Detect which cell encompasses the target text, then output its [X, Y] center coordinate. 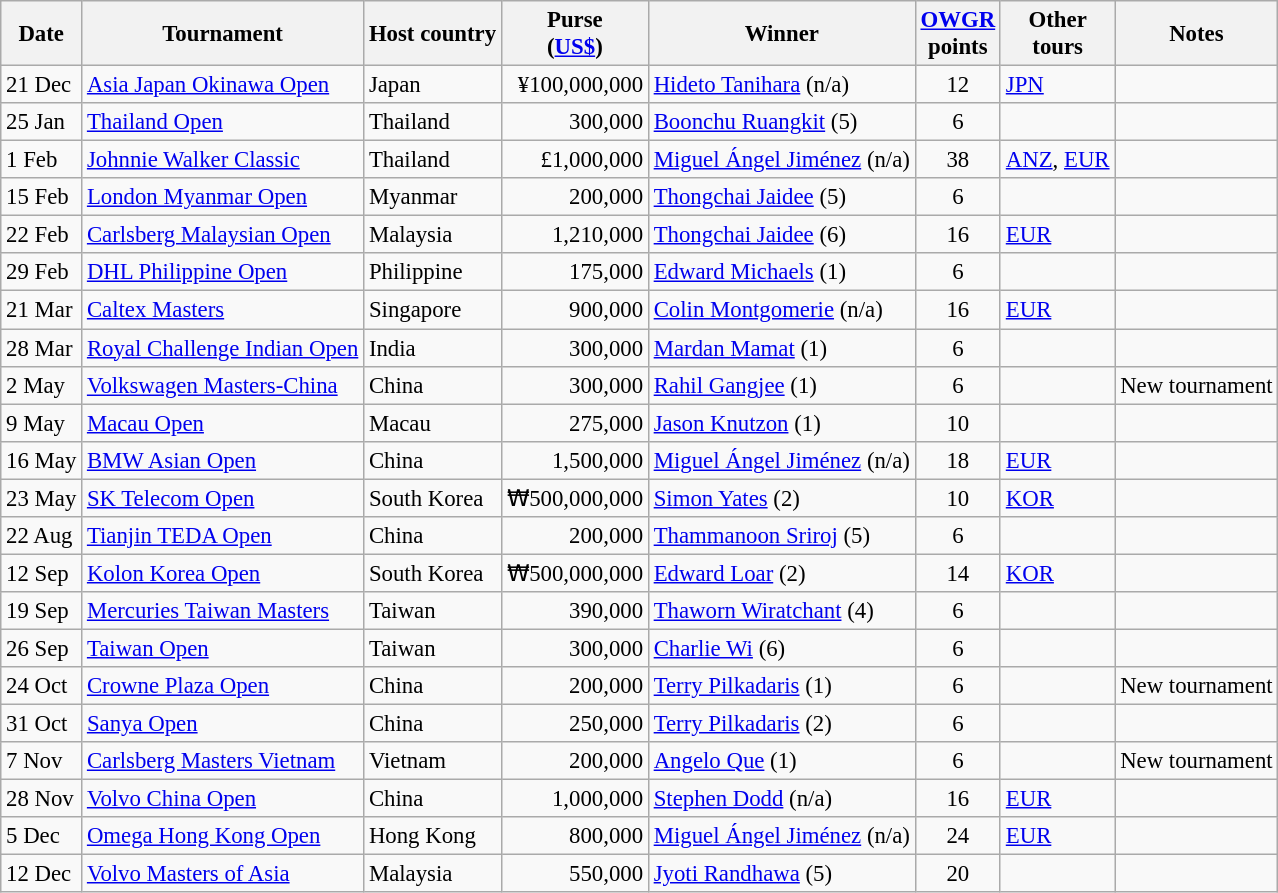
175,000 [574, 273]
Carlsberg Malaysian Open [223, 235]
Crowne Plaza Open [223, 686]
Terry Pilkadaris (2) [782, 724]
Tianjin TEDA Open [223, 536]
JPN [1057, 85]
24 [958, 836]
Myanmar [433, 197]
£1,000,000 [574, 160]
12 Sep [42, 573]
Philippine [433, 273]
Edward Michaels (1) [782, 273]
250,000 [574, 724]
Edward Loar (2) [782, 573]
Rahil Gangjee (1) [782, 385]
Purse(US$) [574, 34]
Thailand Open [223, 122]
Thongchai Jaidee (5) [782, 197]
29 Feb [42, 273]
1,500,000 [574, 460]
Volvo Masters of Asia [223, 874]
Carlsberg Masters Vietnam [223, 761]
Winner [782, 34]
21 Dec [42, 85]
Singapore [433, 310]
Mercuries Taiwan Masters [223, 611]
14 [958, 573]
Thaworn Wiratchant (4) [782, 611]
Othertours [1057, 34]
Thammanoon Sriroj (5) [782, 536]
16 May [42, 460]
25 Jan [42, 122]
Caltex Masters [223, 310]
¥100,000,000 [574, 85]
Date [42, 34]
India [433, 348]
275,000 [574, 423]
Notes [1196, 34]
OWGRpoints [958, 34]
Charlie Wi (6) [782, 648]
18 [958, 460]
Macau [433, 423]
38 [958, 160]
24 Oct [42, 686]
ANZ, EUR [1057, 160]
Volkswagen Masters-China [223, 385]
Host country [433, 34]
Stephen Dodd (n/a) [782, 799]
19 Sep [42, 611]
Vietnam [433, 761]
Johnnie Walker Classic [223, 160]
Simon Yates (2) [782, 498]
BMW Asian Open [223, 460]
London Myanmar Open [223, 197]
550,000 [574, 874]
15 Feb [42, 197]
Angelo Que (1) [782, 761]
Jason Knutzon (1) [782, 423]
5 Dec [42, 836]
28 Mar [42, 348]
Kolon Korea Open [223, 573]
900,000 [574, 310]
Boonchu Ruangkit (5) [782, 122]
DHL Philippine Open [223, 273]
1,210,000 [574, 235]
12 [958, 85]
Macau Open [223, 423]
Thongchai Jaidee (6) [782, 235]
1 Feb [42, 160]
2 May [42, 385]
Omega Hong Kong Open [223, 836]
Jyoti Randhawa (5) [782, 874]
12 Dec [42, 874]
21 Mar [42, 310]
Royal Challenge Indian Open [223, 348]
Colin Montgomerie (n/a) [782, 310]
26 Sep [42, 648]
Mardan Mamat (1) [782, 348]
Hong Kong [433, 836]
1,000,000 [574, 799]
Hideto Tanihara (n/a) [782, 85]
9 May [42, 423]
Terry Pilkadaris (1) [782, 686]
Taiwan Open [223, 648]
Tournament [223, 34]
22 Aug [42, 536]
SK Telecom Open [223, 498]
7 Nov [42, 761]
390,000 [574, 611]
22 Feb [42, 235]
20 [958, 874]
Sanya Open [223, 724]
31 Oct [42, 724]
Japan [433, 85]
Asia Japan Okinawa Open [223, 85]
23 May [42, 498]
800,000 [574, 836]
Volvo China Open [223, 799]
28 Nov [42, 799]
